Return [X, Y] of the center of cell containing provided text 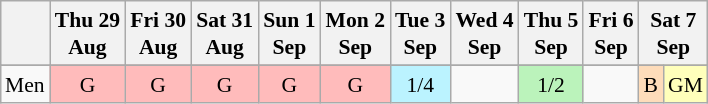
Men [25, 84]
Thu 29Aug [88, 33]
Fri 30Aug [158, 33]
1/4 [420, 84]
Tue 3Sep [420, 33]
B [652, 84]
Sun 1Sep [289, 33]
Sat 31Aug [224, 33]
Thu 5Sep [552, 33]
Wed 4Sep [484, 33]
1/2 [552, 84]
GM [686, 84]
Mon 2Sep [356, 33]
Sat 7Sep [674, 33]
Fri 6Sep [610, 33]
